Extract the (X, Y) coordinate from the center of the cell holding the provided text.  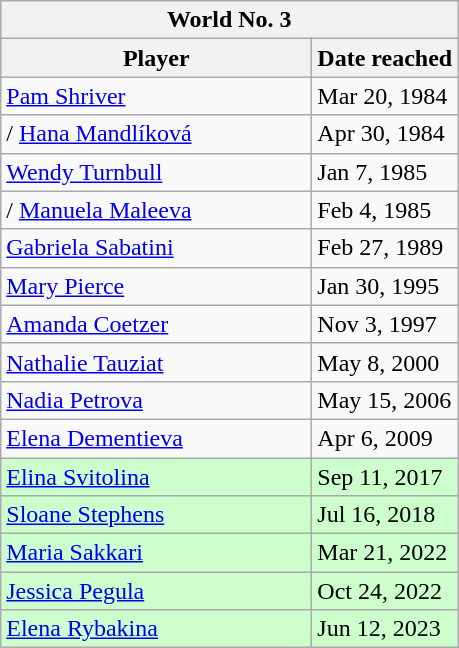
Pam Shriver (156, 96)
Player (156, 58)
Nadia Petrova (156, 400)
Jan 30, 1995 (385, 286)
Apr 30, 1984 (385, 134)
Feb 4, 1985 (385, 210)
Wendy Turnbull (156, 172)
Nov 3, 1997 (385, 324)
Mar 20, 1984 (385, 96)
Elina Svitolina (156, 477)
Jan 7, 1985 (385, 172)
/ Hana Mandlíková (156, 134)
Date reached (385, 58)
May 8, 2000 (385, 362)
Gabriela Sabatini (156, 248)
World No. 3 (230, 20)
Jessica Pegula (156, 591)
Mary Pierce (156, 286)
Feb 27, 1989 (385, 248)
/ Manuela Maleeva (156, 210)
Maria Sakkari (156, 553)
Elena Rybakina (156, 629)
Mar 21, 2022 (385, 553)
Nathalie Tauziat (156, 362)
Sloane Stephens (156, 515)
Sep 11, 2017 (385, 477)
Elena Dementieva (156, 438)
Apr 6, 2009 (385, 438)
Jul 16, 2018 (385, 515)
Oct 24, 2022 (385, 591)
Jun 12, 2023 (385, 629)
Amanda Coetzer (156, 324)
May 15, 2006 (385, 400)
